Search for the cell housing the specified text and yield its [x, y] center coordinate. 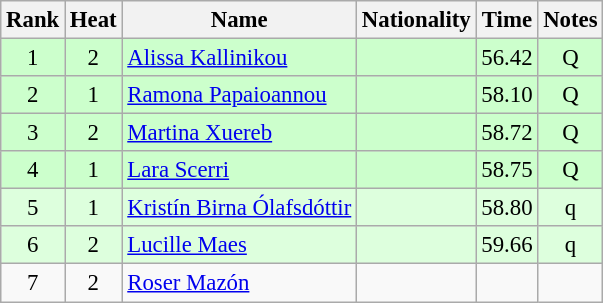
Lucille Maes [240, 245]
59.66 [507, 245]
4 [33, 170]
Roser Mazón [240, 283]
58.80 [507, 208]
Martina Xuereb [240, 133]
Name [240, 20]
6 [33, 245]
Rank [33, 20]
Alissa Kallinikou [240, 58]
Time [507, 20]
Ramona Papaioannou [240, 95]
58.75 [507, 170]
Nationality [416, 20]
7 [33, 283]
3 [33, 133]
58.10 [507, 95]
Notes [570, 20]
Kristín Birna Ólafsdóttir [240, 208]
56.42 [507, 58]
5 [33, 208]
Lara Scerri [240, 170]
58.72 [507, 133]
Heat [94, 20]
